Locate the cell with the specified text and output its (X, Y) center coordinate. 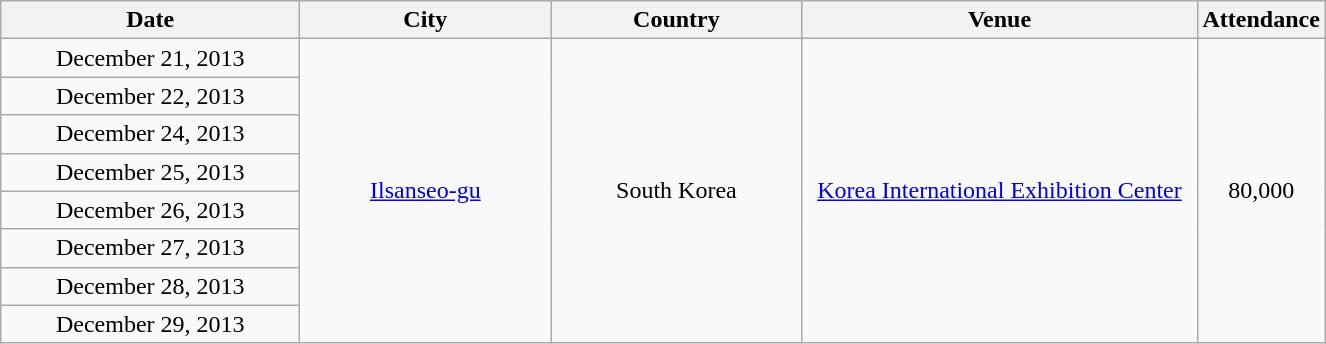
December 29, 2013 (150, 324)
Ilsanseo-gu (426, 191)
Korea International Exhibition Center (1000, 191)
City (426, 20)
December 27, 2013 (150, 248)
80,000 (1261, 191)
December 28, 2013 (150, 286)
December 21, 2013 (150, 58)
Country (676, 20)
December 25, 2013 (150, 172)
December 26, 2013 (150, 210)
Venue (1000, 20)
South Korea (676, 191)
Date (150, 20)
December 22, 2013 (150, 96)
Attendance (1261, 20)
December 24, 2013 (150, 134)
